For the text-containing cell, return its midpoint in [x, y] coordinate format. 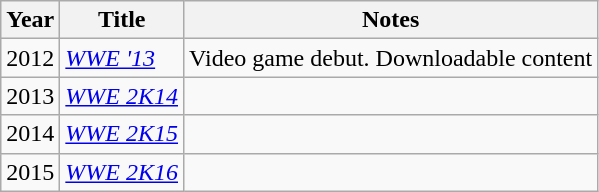
2014 [30, 134]
Video game debut. Downloadable content [391, 58]
WWE 2K14 [122, 96]
Notes [391, 20]
Title [122, 20]
WWE 2K16 [122, 172]
WWE '13 [122, 58]
2015 [30, 172]
Year [30, 20]
2012 [30, 58]
2013 [30, 96]
WWE 2K15 [122, 134]
